Return the (x, y) coordinate for the center point of the cell that contains the specified text.  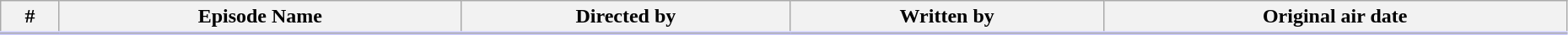
Original air date (1334, 17)
Written by (946, 17)
# (30, 17)
Episode Name (260, 17)
Directed by (626, 17)
